Extract the [X, Y] coordinate from the center of the cell holding the provided text.  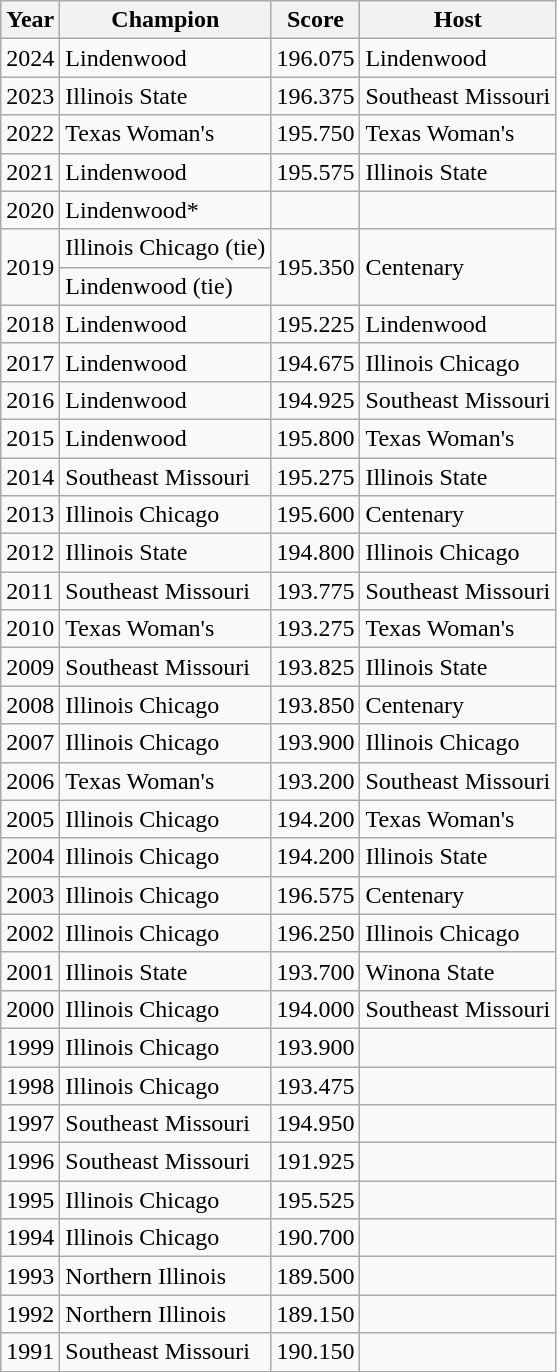
2002 [30, 933]
196.250 [316, 933]
2003 [30, 895]
2011 [30, 591]
193.825 [316, 667]
2013 [30, 515]
193.200 [316, 781]
2016 [30, 400]
Score [316, 20]
190.700 [316, 1238]
1998 [30, 1085]
2005 [30, 819]
2021 [30, 172]
Champion [166, 20]
193.850 [316, 705]
194.925 [316, 400]
2008 [30, 705]
1997 [30, 1124]
189.500 [316, 1276]
195.225 [316, 324]
2014 [30, 477]
194.950 [316, 1124]
195.750 [316, 134]
195.600 [316, 515]
193.475 [316, 1085]
195.575 [316, 172]
1996 [30, 1162]
193.700 [316, 971]
Year [30, 20]
2009 [30, 667]
196.375 [316, 96]
2017 [30, 362]
2024 [30, 58]
189.150 [316, 1314]
191.925 [316, 1162]
Winona State [458, 971]
2012 [30, 553]
195.800 [316, 438]
2007 [30, 743]
194.000 [316, 1009]
2018 [30, 324]
194.675 [316, 362]
196.575 [316, 895]
2015 [30, 438]
1992 [30, 1314]
1994 [30, 1238]
196.075 [316, 58]
Lindenwood (tie) [166, 286]
190.150 [316, 1352]
195.275 [316, 477]
2023 [30, 96]
Illinois Chicago (tie) [166, 248]
1991 [30, 1352]
2020 [30, 210]
2010 [30, 629]
2001 [30, 971]
2019 [30, 267]
1993 [30, 1276]
2022 [30, 134]
2006 [30, 781]
Host [458, 20]
Lindenwood* [166, 210]
193.775 [316, 591]
1995 [30, 1200]
195.350 [316, 267]
1999 [30, 1047]
2000 [30, 1009]
194.800 [316, 553]
2004 [30, 857]
193.275 [316, 629]
195.525 [316, 1200]
